Pinpoint the cell where the given text exists, returning its (X, Y) midpoint coordinate. 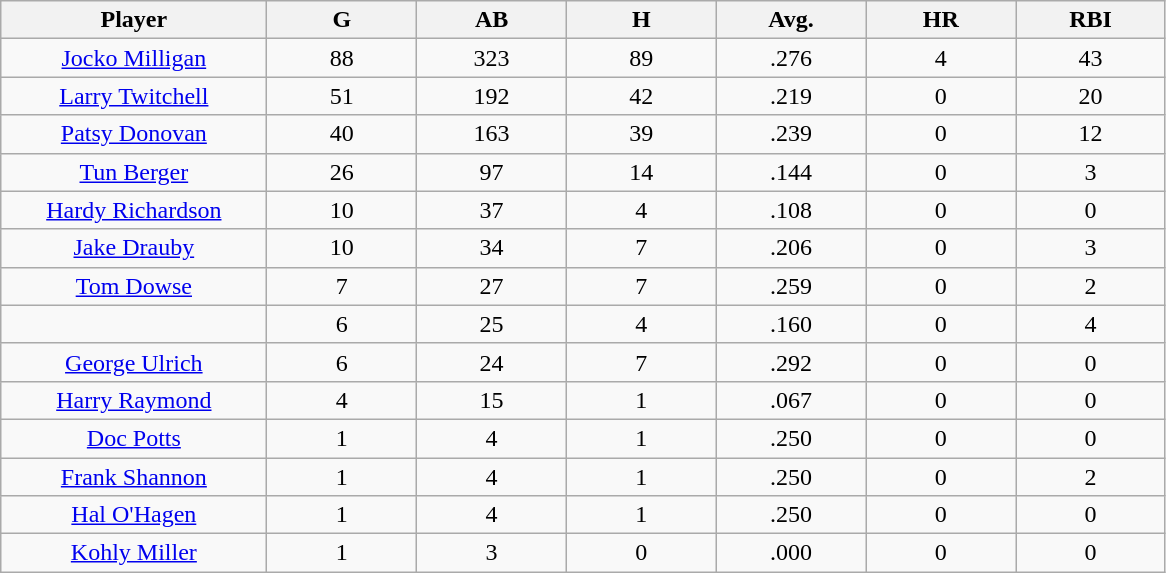
26 (342, 172)
Hal O'Hagen (134, 515)
.219 (791, 96)
.259 (791, 286)
25 (492, 324)
34 (492, 248)
H (641, 20)
24 (492, 362)
163 (492, 134)
Tun Berger (134, 172)
323 (492, 58)
.108 (791, 210)
27 (492, 286)
.067 (791, 400)
42 (641, 96)
G (342, 20)
43 (1091, 58)
Frank Shannon (134, 477)
51 (342, 96)
15 (492, 400)
Jocko Milligan (134, 58)
.276 (791, 58)
14 (641, 172)
Hardy Richardson (134, 210)
Tom Dowse (134, 286)
Player (134, 20)
Harry Raymond (134, 400)
97 (492, 172)
89 (641, 58)
Kohly Miller (134, 553)
RBI (1091, 20)
.206 (791, 248)
12 (1091, 134)
37 (492, 210)
192 (492, 96)
Doc Potts (134, 438)
Jake Drauby (134, 248)
.292 (791, 362)
39 (641, 134)
20 (1091, 96)
40 (342, 134)
.144 (791, 172)
George Ulrich (134, 362)
.160 (791, 324)
HR (941, 20)
Patsy Donovan (134, 134)
.239 (791, 134)
.000 (791, 553)
Larry Twitchell (134, 96)
88 (342, 58)
Avg. (791, 20)
AB (492, 20)
